For the text-containing cell, return its midpoint in [x, y] coordinate format. 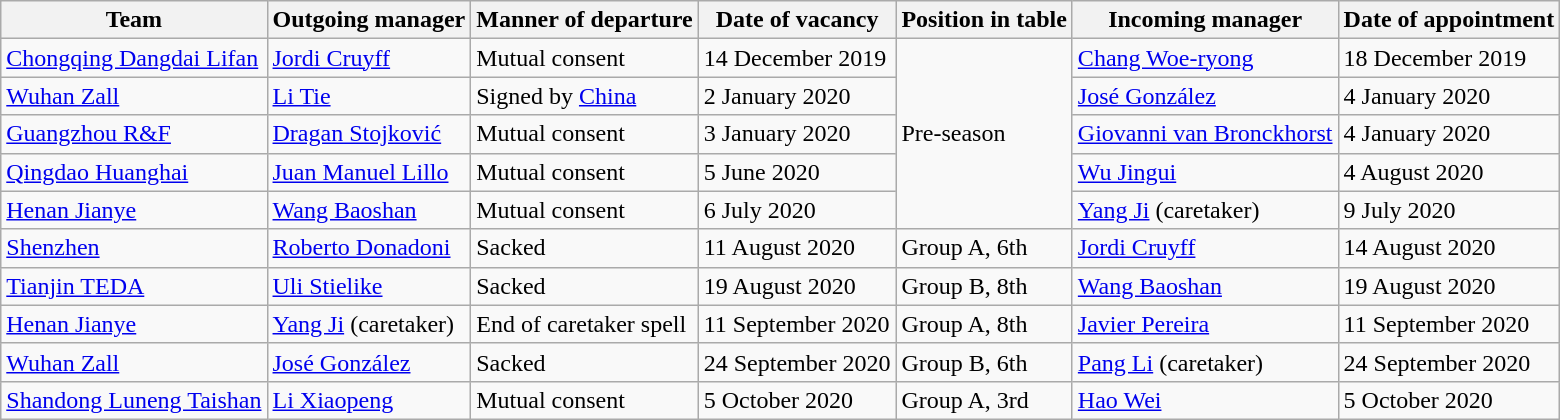
Date of appointment [1449, 20]
Group A, 8th [984, 324]
9 July 2020 [1449, 210]
4 August 2020 [1449, 172]
Group B, 8th [984, 286]
Shandong Luneng Taishan [134, 400]
Signed by China [584, 96]
Manner of departure [584, 20]
3 January 2020 [797, 134]
Shenzhen [134, 248]
14 August 2020 [1449, 248]
Team [134, 20]
2 January 2020 [797, 96]
Date of vacancy [797, 20]
Juan Manuel Lillo [369, 172]
11 August 2020 [797, 248]
Pre-season [984, 134]
Outgoing manager [369, 20]
Tianjin TEDA [134, 286]
Position in table [984, 20]
Chang Woe-ryong [1205, 58]
6 July 2020 [797, 210]
Pang Li (caretaker) [1205, 362]
Chongqing Dangdai Lifan [134, 58]
18 December 2019 [1449, 58]
Giovanni van Bronckhorst [1205, 134]
Li Tie [369, 96]
Uli Stielike [369, 286]
Roberto Donadoni [369, 248]
Group A, 6th [984, 248]
Javier Pereira [1205, 324]
Guangzhou R&F [134, 134]
Dragan Stojković [369, 134]
Qingdao Huanghai [134, 172]
Li Xiaopeng [369, 400]
End of caretaker spell [584, 324]
Group B, 6th [984, 362]
5 June 2020 [797, 172]
Wu Jingui [1205, 172]
Incoming manager [1205, 20]
Hao Wei [1205, 400]
Group A, 3rd [984, 400]
14 December 2019 [797, 58]
